Locate the cell with the specified text and output its [x, y] center coordinate. 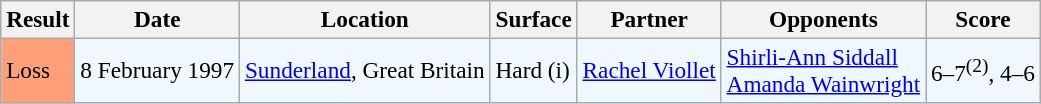
Result [38, 19]
Surface [534, 19]
Hard (i) [534, 70]
Date [158, 19]
Rachel Viollet [649, 70]
Sunderland, Great Britain [366, 70]
8 February 1997 [158, 70]
6–7(2), 4–6 [984, 70]
Shirli-Ann Siddall Amanda Wainwright [823, 70]
Score [984, 19]
Partner [649, 19]
Opponents [823, 19]
Location [366, 19]
Loss [38, 70]
